From the cell containing the given text, extract its center point as [X, Y] coordinate. 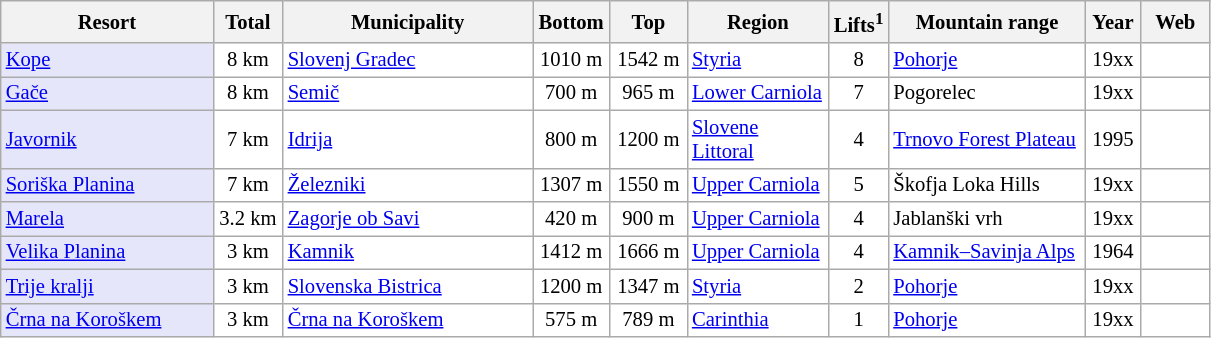
2 [859, 286]
Kope [107, 60]
1307 m [570, 185]
5 [859, 185]
Marela [107, 219]
Municipality [408, 21]
Jablanški vrh [986, 219]
Carinthia [758, 320]
Slovenska Bistrica [408, 286]
Idrija [408, 139]
700 m [570, 93]
Top [648, 21]
Bottom [570, 21]
Mountain range [986, 21]
789 m [648, 320]
965 m [648, 93]
Javornik [107, 139]
Soriška Planina [107, 185]
Železniki [408, 185]
575 m [570, 320]
8 [859, 60]
Lower Carniola [758, 93]
Resort [107, 21]
1412 m [570, 252]
Web [1175, 21]
800 m [570, 139]
900 m [648, 219]
1995 [1114, 139]
Gače [107, 93]
Year [1114, 21]
1347 m [648, 286]
Lifts1 [859, 21]
Total [248, 21]
1010 m [570, 60]
Pogorelec [986, 93]
1964 [1114, 252]
Slovene Littoral [758, 139]
Semič [408, 93]
Kamnik [408, 252]
Škofja Loka Hills [986, 185]
Region [758, 21]
Kamnik–Savinja Alps [986, 252]
Velika Planina [107, 252]
7 [859, 93]
Zagorje ob Savi [408, 219]
Trije kralji [107, 286]
Slovenj Gradec [408, 60]
3.2 km [248, 219]
1666 m [648, 252]
1 [859, 320]
1550 m [648, 185]
Trnovo Forest Plateau [986, 139]
1542 m [648, 60]
420 m [570, 219]
